For the text-containing cell, return its midpoint in [x, y] coordinate format. 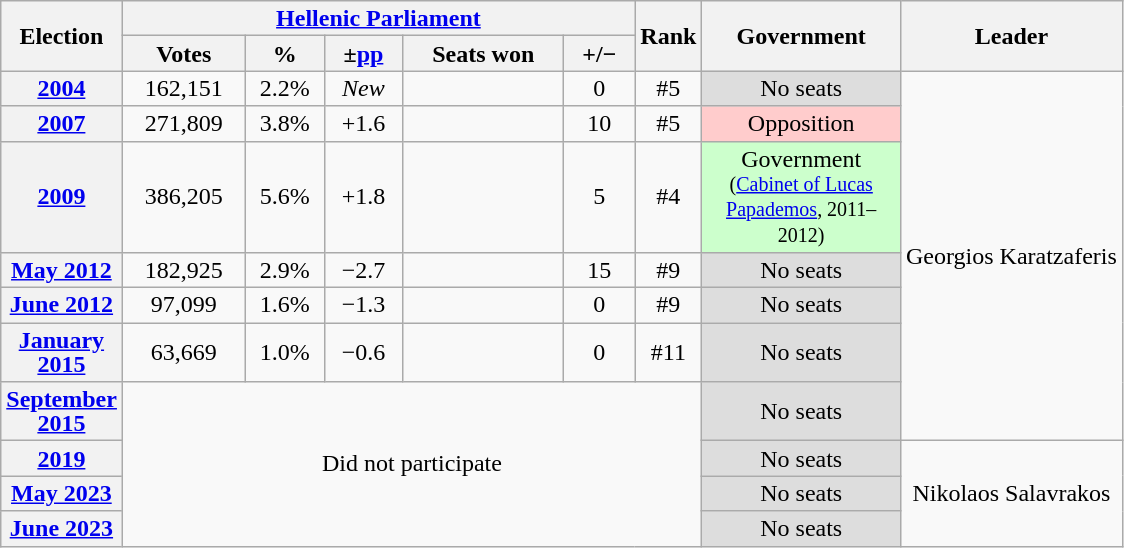
Election [62, 36]
2019 [62, 458]
May 2012 [62, 270]
5 [600, 197]
#4 [668, 197]
Hellenic Parliament [378, 18]
1.6% [286, 306]
−0.6 [364, 352]
Did not participate [412, 464]
Votes [184, 54]
Nikolaos Salavrakos [1011, 494]
Leader [1011, 36]
2.2% [286, 88]
271,809 [184, 124]
May 2023 [62, 494]
Rank [668, 36]
1.0% [286, 352]
2007 [62, 124]
Government(Cabinet of Lucas Papademos, 2011–2012) [802, 197]
±pp [364, 54]
#11 [668, 352]
June 2023 [62, 528]
97,099 [184, 306]
5.6% [286, 197]
June 2012 [62, 306]
2009 [62, 197]
Seats won [484, 54]
−2.7 [364, 270]
January 2015 [62, 352]
+/− [600, 54]
+1.8 [364, 197]
386,205 [184, 197]
15 [600, 270]
182,925 [184, 270]
10 [600, 124]
+1.6 [364, 124]
September 2015 [62, 412]
2004 [62, 88]
Government [802, 36]
Opposition [802, 124]
% [286, 54]
162,151 [184, 88]
2.9% [286, 270]
New [364, 88]
Georgios Karatzaferis [1011, 256]
3.8% [286, 124]
−1.3 [364, 306]
63,669 [184, 352]
